Identify which cell holds the provided text, then report its (X, Y) central coordinate. 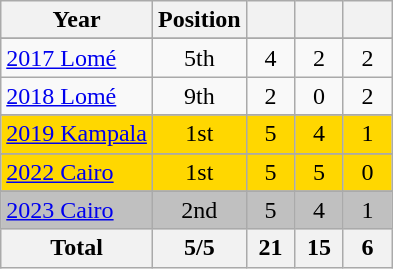
2023 Cairo (77, 210)
2022 Cairo (77, 172)
Year (77, 20)
9th (199, 96)
15 (320, 248)
Total (77, 248)
5/5 (199, 248)
2017 Lomé (77, 58)
Position (199, 20)
6 (368, 248)
5th (199, 58)
2nd (199, 210)
2018 Lomé (77, 96)
2019 Kampala (77, 134)
21 (270, 248)
